Scan for the cell matching the given text and deliver its [x, y] coordinate at center. 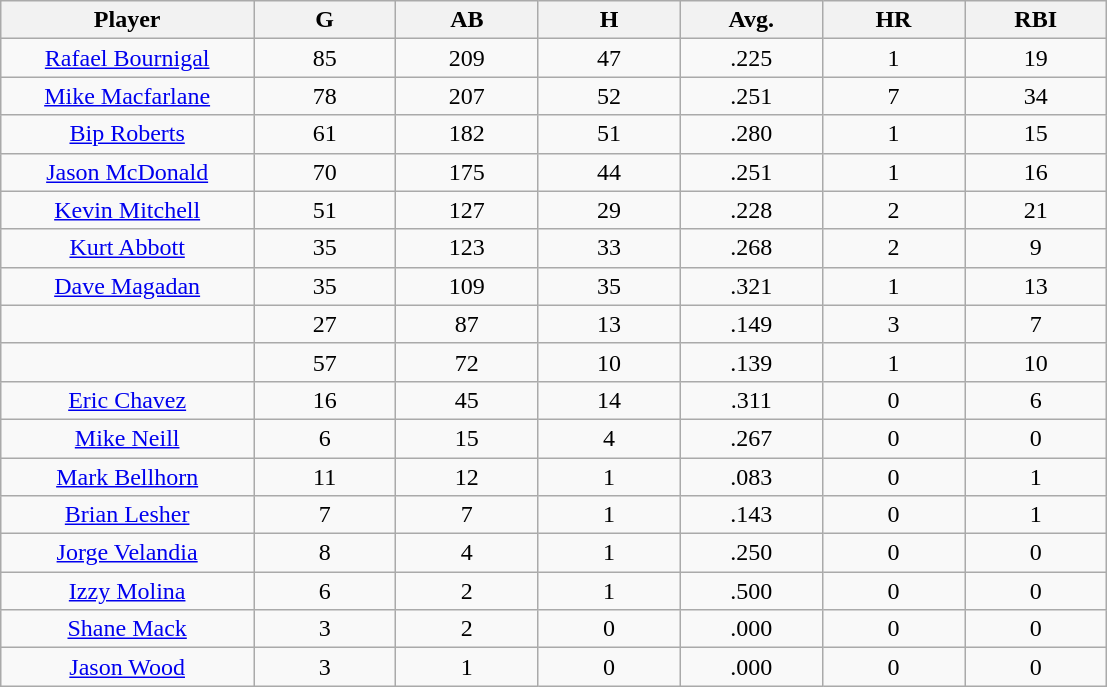
11 [325, 477]
45 [467, 400]
209 [467, 58]
Mike Macfarlane [128, 96]
.311 [751, 400]
21 [1036, 210]
9 [1036, 248]
Mike Neill [128, 438]
19 [1036, 58]
12 [467, 477]
109 [467, 286]
Player [128, 20]
127 [467, 210]
.250 [751, 553]
33 [609, 248]
HR [893, 20]
.143 [751, 515]
H [609, 20]
207 [467, 96]
Dave Magadan [128, 286]
Mark Bellhorn [128, 477]
Jason McDonald [128, 172]
29 [609, 210]
85 [325, 58]
70 [325, 172]
.321 [751, 286]
Jorge Velandia [128, 553]
52 [609, 96]
Eric Chavez [128, 400]
175 [467, 172]
61 [325, 134]
Izzy Molina [128, 591]
47 [609, 58]
RBI [1036, 20]
.083 [751, 477]
.268 [751, 248]
72 [467, 362]
14 [609, 400]
57 [325, 362]
.280 [751, 134]
.149 [751, 324]
Avg. [751, 20]
Brian Lesher [128, 515]
34 [1036, 96]
123 [467, 248]
44 [609, 172]
Kevin Mitchell [128, 210]
182 [467, 134]
.267 [751, 438]
87 [467, 324]
.139 [751, 362]
.500 [751, 591]
Shane Mack [128, 629]
27 [325, 324]
AB [467, 20]
8 [325, 553]
78 [325, 96]
Rafael Bournigal [128, 58]
Bip Roberts [128, 134]
Jason Wood [128, 667]
G [325, 20]
Kurt Abbott [128, 248]
.225 [751, 58]
.228 [751, 210]
